Return the (x, y) coordinate for the center point of the cell that contains the specified text.  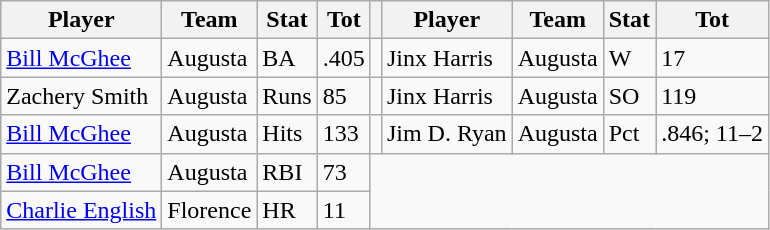
119 (712, 96)
.405 (344, 58)
133 (344, 134)
Charlie English (82, 210)
RBI (287, 172)
Florence (210, 210)
W (629, 58)
Jim D. Ryan (446, 134)
SO (629, 96)
Zachery Smith (82, 96)
17 (712, 58)
HR (287, 210)
.846; 11–2 (712, 134)
73 (344, 172)
85 (344, 96)
BA (287, 58)
Hits (287, 134)
11 (344, 210)
Pct (629, 134)
Runs (287, 96)
